Pinpoint the cell where the given text exists, returning its [X, Y] midpoint coordinate. 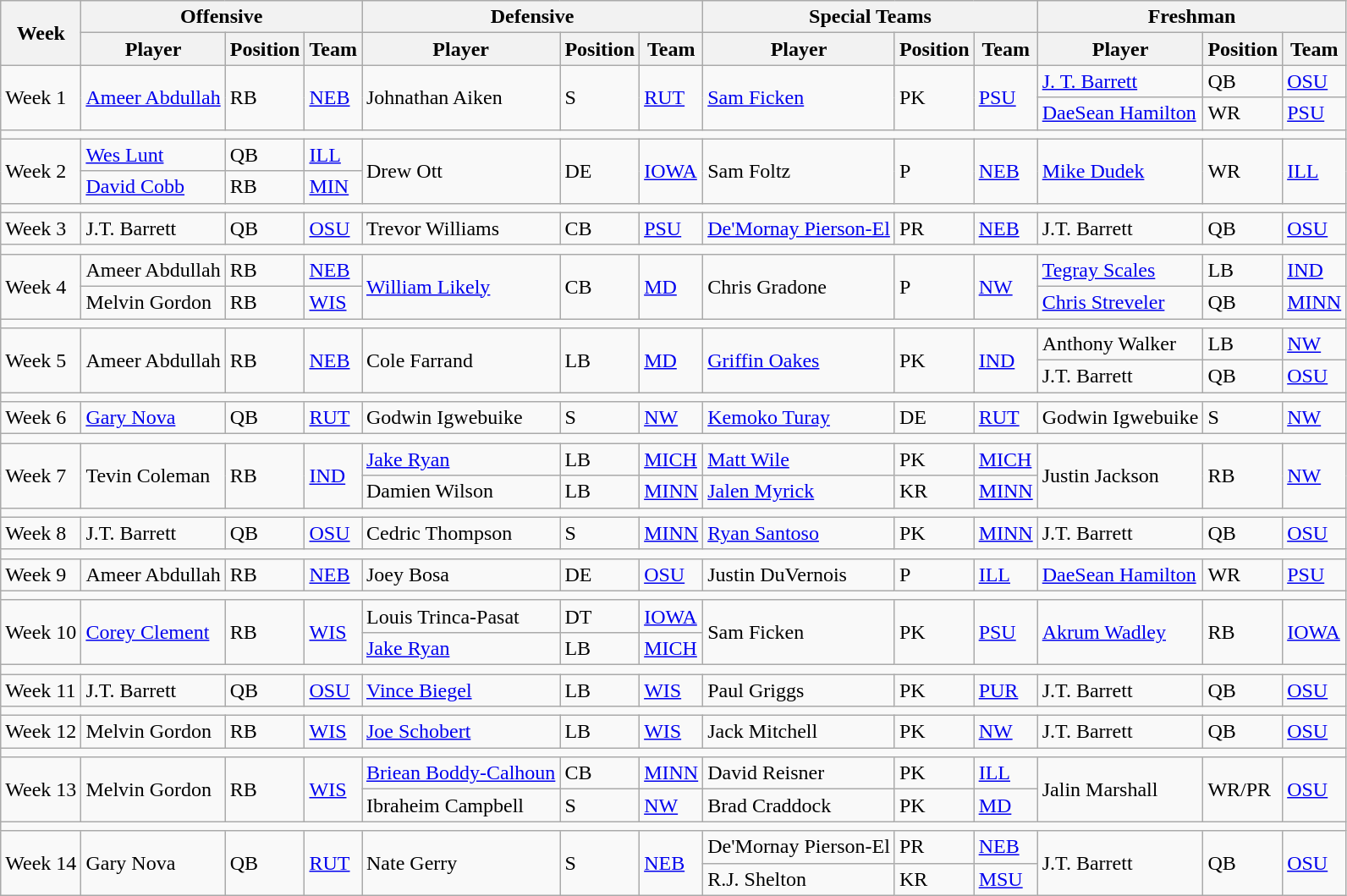
Chris Streveler [1120, 302]
Griffin Oakes [799, 360]
Tevin Coleman [153, 475]
Week 2 [41, 171]
Offensive [222, 17]
Week 5 [41, 360]
Sam Foltz [799, 171]
Vince Biegel [461, 690]
WR/PR [1243, 789]
Damien Wilson [461, 492]
Cedric Thompson [461, 533]
Week 6 [41, 418]
Justin DuVernois [799, 574]
Week 11 [41, 690]
Week 14 [41, 863]
Wes Lunt [153, 155]
Joe Schobert [461, 732]
Freshman [1191, 17]
Johnathan Aiken [461, 97]
Special Teams [871, 17]
Briean Boddy-Calhoun [461, 773]
MSU [1005, 879]
Nate Gerry [461, 863]
Week 8 [41, 533]
Ibraheim Campbell [461, 805]
Week 12 [41, 732]
Tegray Scales [1120, 270]
Week 7 [41, 475]
Matt Wile [799, 459]
Week 4 [41, 286]
Week 9 [41, 574]
Week 13 [41, 789]
Jack Mitchell [799, 732]
R.J. Shelton [799, 879]
Anthony Walker [1120, 344]
Akrum Wadley [1120, 632]
Jalen Myrick [799, 492]
David Cobb [153, 187]
David Reisner [799, 773]
Kemoko Turay [799, 418]
Week [41, 33]
Defensive [533, 17]
J. T. Barrett [1120, 81]
Louis Trinca-Pasat [461, 616]
Corey Clement [153, 632]
Drew Ott [461, 171]
Trevor Williams [461, 228]
MIN [333, 187]
Justin Jackson [1120, 475]
Chris Gradone [799, 286]
Brad Craddock [799, 805]
PUR [1005, 690]
Cole Farrand [461, 360]
Mike Dudek [1120, 171]
Ryan Santoso [799, 533]
Jalin Marshall [1120, 789]
Week 1 [41, 97]
Week 10 [41, 632]
Joey Bosa [461, 574]
Week 3 [41, 228]
Paul Griggs [799, 690]
DT [600, 616]
William Likely [461, 286]
